Capture the cell that displays the provided text and extract its (x, y) central coordinate. 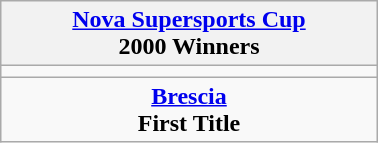
Nova Supersports Cup2000 Winners (189, 34)
BresciaFirst Title (189, 110)
